Search for the cell housing the specified text and yield its (X, Y) center coordinate. 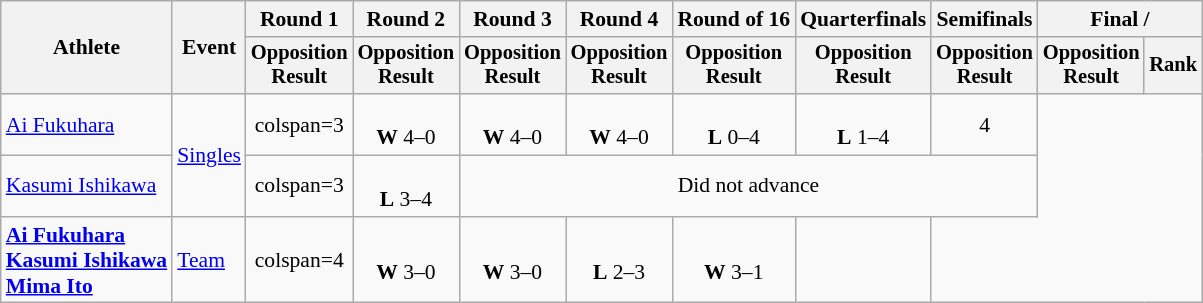
Singles (209, 155)
Semifinals (984, 19)
Athlete (86, 48)
L 0–4 (734, 124)
Quarterfinals (863, 19)
L 3–4 (406, 186)
Round 4 (620, 19)
Round 2 (406, 19)
Event (209, 48)
L 1–4 (863, 124)
Round of 16 (734, 19)
4 (984, 124)
Round 1 (300, 19)
Kasumi Ishikawa (86, 186)
Round 3 (512, 19)
Ai Fukuhara (86, 124)
Rank (1173, 66)
Final / (1120, 19)
Did not advance (748, 186)
